From the cell containing the given text, extract its center point as (x, y) coordinate. 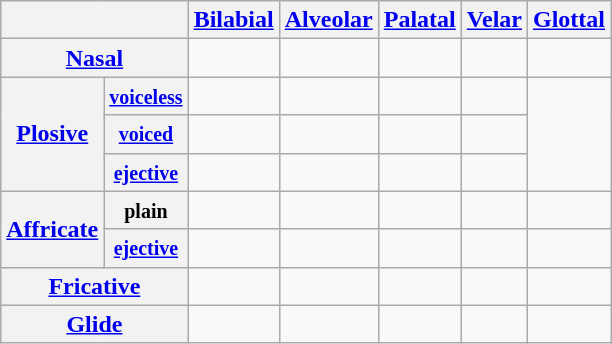
Affricate (52, 229)
Glottal (568, 20)
voiced (146, 134)
Alveolar (328, 20)
Glide (94, 324)
Bilabial (234, 20)
Nasal (94, 58)
Fricative (94, 286)
voiceless (146, 96)
Palatal (420, 20)
Plosive (52, 134)
Velar (494, 20)
plain (146, 210)
